Provide the [X, Y] coordinate of the cell's center where the given text is located.  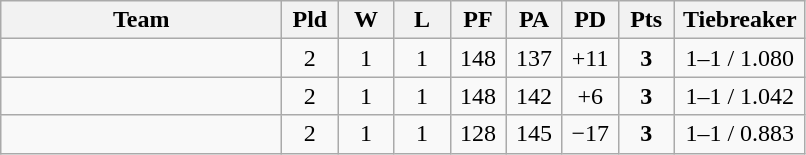
+6 [590, 96]
PF [478, 20]
L [422, 20]
1–1 / 1.042 [740, 96]
128 [478, 134]
PD [590, 20]
Tiebreaker [740, 20]
Pts [646, 20]
1–1 / 1.080 [740, 58]
PA [534, 20]
145 [534, 134]
Team [142, 20]
1–1 / 0.883 [740, 134]
137 [534, 58]
+11 [590, 58]
Pld [310, 20]
−17 [590, 134]
W [366, 20]
142 [534, 96]
